Scan for the cell matching the given text and deliver its [X, Y] coordinate at center. 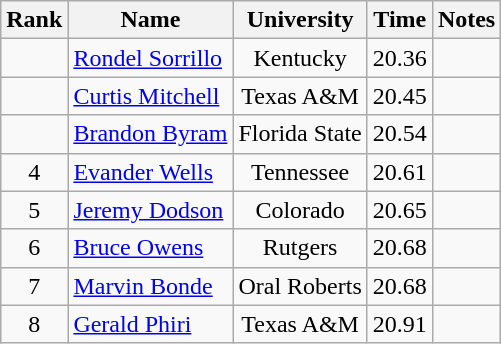
Colorado [300, 210]
Rank [34, 20]
Florida State [300, 134]
Brandon Byram [150, 134]
20.91 [400, 324]
5 [34, 210]
20.61 [400, 172]
20.65 [400, 210]
Notes [466, 20]
Kentucky [300, 58]
20.36 [400, 58]
20.54 [400, 134]
Rutgers [300, 248]
Evander Wells [150, 172]
20.45 [400, 96]
Marvin Bonde [150, 286]
4 [34, 172]
Name [150, 20]
Bruce Owens [150, 248]
8 [34, 324]
Rondel Sorrillo [150, 58]
Gerald Phiri [150, 324]
7 [34, 286]
Oral Roberts [300, 286]
6 [34, 248]
Tennessee [300, 172]
Curtis Mitchell [150, 96]
Jeremy Dodson [150, 210]
Time [400, 20]
University [300, 20]
